Identify which cell holds the provided text, then report its (X, Y) central coordinate. 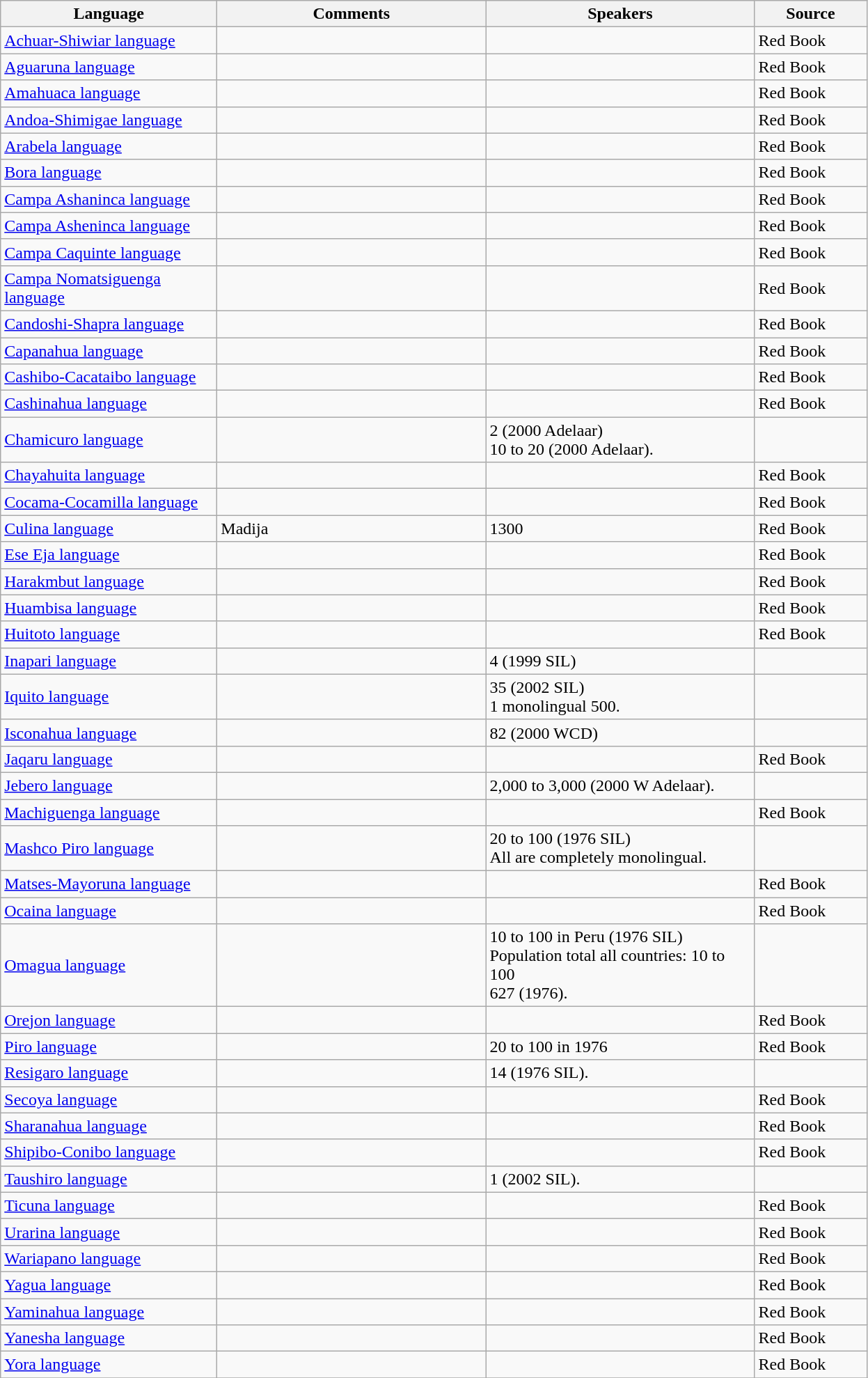
2,000 to 3,000 (2000 W Adelaar). (620, 785)
Language (109, 14)
Comments (352, 14)
Chamicuro language (109, 440)
Bora language (109, 173)
Orejon language (109, 1020)
20 to 100 (1976 SIL)All are completely monolingual. (620, 848)
10 to 100 in Peru (1976 SIL)Population total all countries: 10 to 100627 (1976). (620, 965)
Speakers (620, 14)
Madija (352, 529)
1300 (620, 529)
Yora language (109, 1365)
Mashco Piro language (109, 848)
Omagua language (109, 965)
Amahuaca language (109, 93)
Campa Nomatsiguenga language (109, 288)
Resigaro language (109, 1073)
Iquito language (109, 696)
Secoya language (109, 1099)
Cashibo-Cacataibo language (109, 377)
Campa Asheninca language (109, 226)
Huambisa language (109, 608)
Yagua language (109, 1285)
Urarina language (109, 1232)
Piro language (109, 1047)
Aguaruna language (109, 67)
Source (810, 14)
35 (2002 SIL)1 monolingual 500. (620, 696)
Candoshi-Shapra language (109, 324)
20 to 100 in 1976 (620, 1047)
Ticuna language (109, 1205)
Taushiro language (109, 1179)
Shipibo-Conibo language (109, 1152)
Wariapano language (109, 1258)
Campa Caquinte language (109, 252)
Chayahuita language (109, 476)
Yaminahua language (109, 1311)
Ocaina language (109, 911)
Andoa-Shimigae language (109, 120)
Jaqaru language (109, 759)
Culina language (109, 529)
Sharanahua language (109, 1126)
Huitoto language (109, 634)
Yanesha language (109, 1338)
Isconahua language (109, 733)
4 (1999 SIL) (620, 661)
Cashinahua language (109, 404)
Capanahua language (109, 350)
Campa Ashaninca language (109, 199)
14 (1976 SIL). (620, 1073)
Harakmbut language (109, 581)
Matses-Mayoruna language (109, 884)
Cocama-Cocamilla language (109, 502)
82 (2000 WCD) (620, 733)
Achuar-Shiwiar language (109, 40)
Jebero language (109, 785)
Machiguenga language (109, 813)
Inapari language (109, 661)
Ese Eja language (109, 555)
Arabela language (109, 146)
2 (2000 Adelaar)10 to 20 (2000 Adelaar). (620, 440)
1 (2002 SIL). (620, 1179)
